Scan for the cell matching the given text and deliver its (X, Y) coordinate at center. 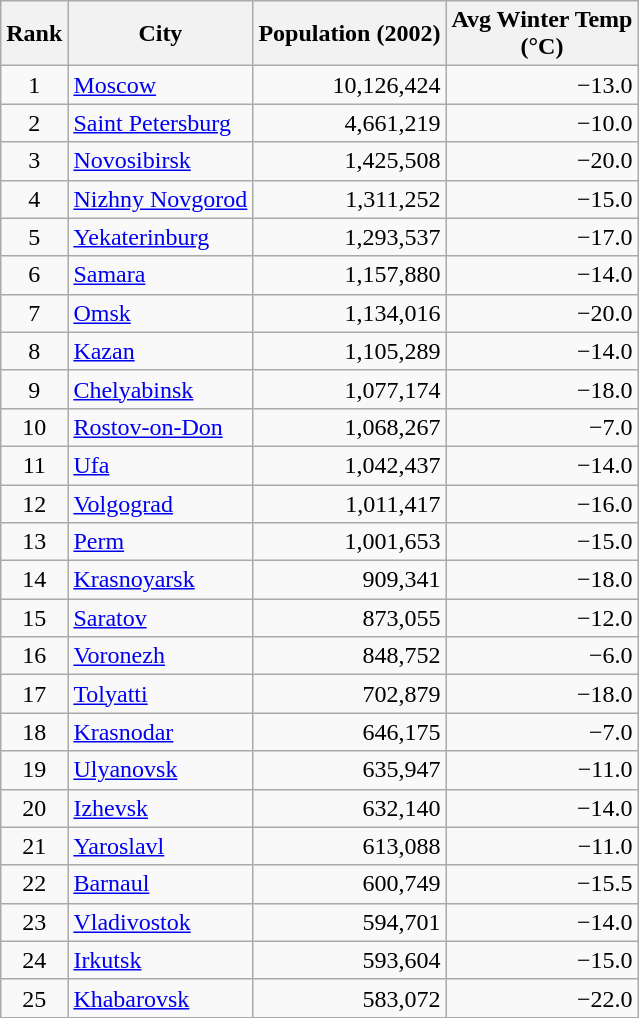
Krasnoyarsk (160, 580)
9 (34, 389)
909,341 (350, 580)
583,072 (350, 998)
Yekaterinburg (160, 237)
Khabarovsk (160, 998)
18 (34, 732)
23 (34, 922)
1 (34, 85)
873,055 (350, 618)
Population (2002) (350, 34)
1,068,267 (350, 427)
Avg Winter Temp(°C) (542, 34)
−6.0 (542, 656)
Chelyabinsk (160, 389)
−17.0 (542, 237)
−22.0 (542, 998)
1,105,289 (350, 351)
7 (34, 313)
6 (34, 275)
−10.0 (542, 123)
4 (34, 199)
1,077,174 (350, 389)
16 (34, 656)
613,088 (350, 846)
Moscow (160, 85)
593,604 (350, 960)
Volgograd (160, 503)
Rostov-on-Don (160, 427)
1,311,252 (350, 199)
14 (34, 580)
702,879 (350, 694)
848,752 (350, 656)
4,661,219 (350, 123)
Ufa (160, 465)
25 (34, 998)
Tolyatti (160, 694)
1,425,508 (350, 161)
646,175 (350, 732)
24 (34, 960)
Omsk (160, 313)
1,134,016 (350, 313)
Izhevsk (160, 808)
Rank (34, 34)
632,140 (350, 808)
Samara (160, 275)
Novosibirsk (160, 161)
3 (34, 161)
15 (34, 618)
8 (34, 351)
19 (34, 770)
Voronezh (160, 656)
2 (34, 123)
−15.5 (542, 884)
1,293,537 (350, 237)
635,947 (350, 770)
Irkutsk (160, 960)
12 (34, 503)
−16.0 (542, 503)
Nizhny Novgorod (160, 199)
Perm (160, 542)
21 (34, 846)
−12.0 (542, 618)
22 (34, 884)
1,042,437 (350, 465)
17 (34, 694)
20 (34, 808)
10,126,424 (350, 85)
1,011,417 (350, 503)
Saint Petersburg (160, 123)
−13.0 (542, 85)
City (160, 34)
Kazan (160, 351)
600,749 (350, 884)
Saratov (160, 618)
10 (34, 427)
Barnaul (160, 884)
1,157,880 (350, 275)
Vladivostok (160, 922)
Krasnodar (160, 732)
5 (34, 237)
Ulyanovsk (160, 770)
594,701 (350, 922)
1,001,653 (350, 542)
Yaroslavl (160, 846)
13 (34, 542)
11 (34, 465)
